Find where the given text appears and provide that cell's center as [x, y] coordinate. 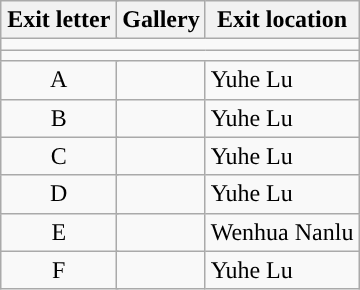
B [59, 118]
A [59, 80]
D [59, 194]
Exit letter [59, 20]
C [59, 156]
E [59, 232]
F [59, 270]
Wenhua Nanlu [282, 232]
Gallery [161, 20]
Exit location [282, 20]
